Capture the cell that displays the provided text and extract its (X, Y) central coordinate. 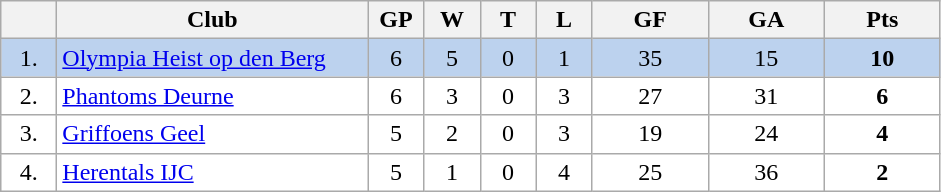
10 (882, 58)
27 (650, 96)
3. (29, 134)
T (508, 20)
Herentals IJC (212, 172)
1. (29, 58)
31 (766, 96)
35 (650, 58)
15 (766, 58)
GA (766, 20)
19 (650, 134)
25 (650, 172)
W (452, 20)
Phantoms Deurne (212, 96)
24 (766, 134)
GF (650, 20)
4. (29, 172)
Olympia Heist op den Berg (212, 58)
2. (29, 96)
36 (766, 172)
Griffoens Geel (212, 134)
Pts (882, 20)
Club (212, 20)
L (564, 20)
GP (396, 20)
